Find where the given text appears and provide that cell's center as [x, y] coordinate. 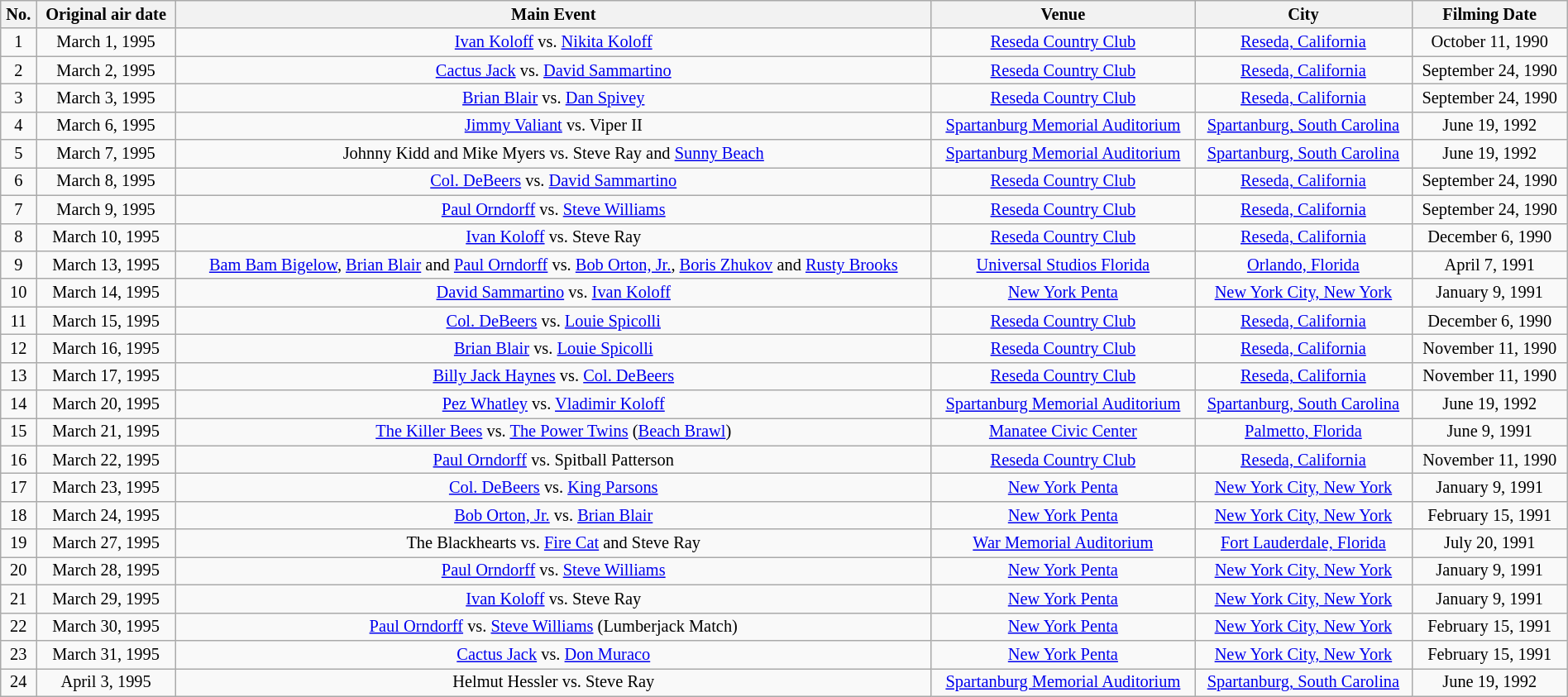
War Memorial Auditorium [1063, 543]
Brian Blair vs. Dan Spivey [553, 98]
16 [18, 460]
21 [18, 599]
Manatee Civic Center [1063, 432]
March 24, 1995 [106, 515]
Jimmy Valiant vs. Viper II [553, 126]
April 7, 1991 [1489, 265]
3 [18, 98]
March 20, 1995 [106, 404]
Pez Whatley vs. Vladimir Koloff [553, 404]
9 [18, 265]
March 13, 1995 [106, 265]
Cactus Jack vs. David Sammartino [553, 70]
Orlando, Florida [1303, 265]
10 [18, 293]
March 21, 1995 [106, 432]
Col. DeBeers vs. King Parsons [553, 487]
1 [18, 42]
March 29, 1995 [106, 599]
No. [18, 14]
14 [18, 404]
Ivan Koloff vs. Nikita Koloff [553, 42]
20 [18, 570]
24 [18, 682]
22 [18, 627]
17 [18, 487]
Brian Blair vs. Louie Spicolli [553, 348]
The Killer Bees vs. The Power Twins (Beach Brawl) [553, 432]
Bob Orton, Jr. vs. Brian Blair [553, 515]
March 30, 1995 [106, 627]
March 1, 1995 [106, 42]
March 23, 1995 [106, 487]
March 9, 1995 [106, 209]
April 3, 1995 [106, 682]
Venue [1063, 14]
Palmetto, Florida [1303, 432]
July 20, 1991 [1489, 543]
19 [18, 543]
11 [18, 321]
March 27, 1995 [106, 543]
4 [18, 126]
Original air date [106, 14]
Cactus Jack vs. Don Muraco [553, 654]
Filming Date [1489, 14]
March 14, 1995 [106, 293]
2 [18, 70]
5 [18, 154]
7 [18, 209]
March 2, 1995 [106, 70]
March 16, 1995 [106, 348]
March 7, 1995 [106, 154]
Johnny Kidd and Mike Myers vs. Steve Ray and Sunny Beach [553, 154]
David Sammartino vs. Ivan Koloff [553, 293]
13 [18, 376]
City [1303, 14]
Main Event [553, 14]
March 28, 1995 [106, 570]
Paul Orndorff vs. Steve Williams (Lumberjack Match) [553, 627]
Universal Studios Florida [1063, 265]
The Blackhearts vs. Fire Cat and Steve Ray [553, 543]
March 15, 1995 [106, 321]
October 11, 1990 [1489, 42]
Fort Lauderdale, Florida [1303, 543]
18 [18, 515]
Helmut Hessler vs. Steve Ray [553, 682]
March 10, 1995 [106, 237]
8 [18, 237]
Col. DeBeers vs. David Sammartino [553, 181]
March 31, 1995 [106, 654]
Billy Jack Haynes vs. Col. DeBeers [553, 376]
Col. DeBeers vs. Louie Spicolli [553, 321]
15 [18, 432]
March 17, 1995 [106, 376]
March 8, 1995 [106, 181]
March 22, 1995 [106, 460]
23 [18, 654]
Bam Bam Bigelow, Brian Blair and Paul Orndorff vs. Bob Orton, Jr., Boris Zhukov and Rusty Brooks [553, 265]
June 9, 1991 [1489, 432]
March 6, 1995 [106, 126]
6 [18, 181]
12 [18, 348]
Paul Orndorff vs. Spitball Patterson [553, 460]
March 3, 1995 [106, 98]
